Pinpoint the cell where the given text exists, returning its (x, y) midpoint coordinate. 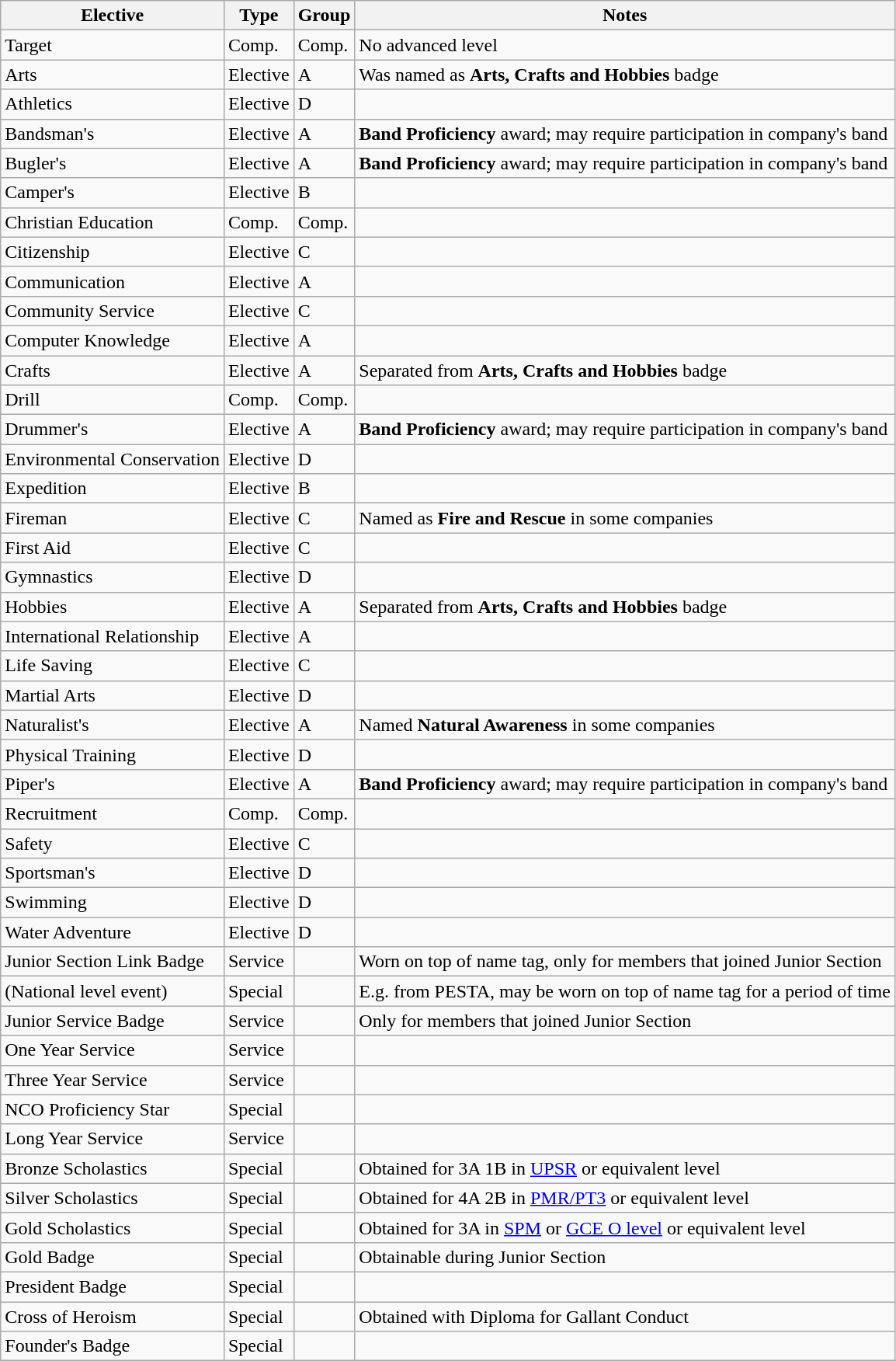
One Year Service (113, 1050)
Athletics (113, 104)
Camper's (113, 193)
Sportsman's (113, 873)
NCO Proficiency Star (113, 1109)
Obtained with Diploma for Gallant Conduct (625, 1317)
Drummer's (113, 430)
President Badge (113, 1286)
Notes (625, 16)
Bugler's (113, 163)
Christian Education (113, 222)
Obtained for 3A 1B in UPSR or equivalent level (625, 1168)
No advanced level (625, 45)
Obtained for 4A 2B in PMR/PT3 or equivalent level (625, 1198)
Junior Service Badge (113, 1021)
Crafts (113, 371)
Founder's Badge (113, 1346)
Martial Arts (113, 695)
Environmental Conservation (113, 459)
Long Year Service (113, 1139)
Citizenship (113, 252)
Naturalist's (113, 725)
Target (113, 45)
Computer Knowledge (113, 340)
Named Natural Awareness in some companies (625, 725)
Group (325, 16)
Recruitment (113, 813)
Only for members that joined Junior Section (625, 1021)
Community Service (113, 311)
Named as Fire and Rescue in some companies (625, 518)
Drill (113, 400)
Physical Training (113, 754)
Hobbies (113, 607)
E.g. from PESTA, may be worn on top of name tag for a period of time (625, 991)
Arts (113, 75)
Communication (113, 281)
Obtainable during Junior Section (625, 1257)
Swimming (113, 903)
Obtained for 3A in SPM or GCE O level or equivalent level (625, 1227)
Water Adventure (113, 932)
Gold Scholastics (113, 1227)
Worn on top of name tag, only for members that joined Junior Section (625, 962)
Safety (113, 843)
Gymnastics (113, 577)
Gold Badge (113, 1257)
Was named as Arts, Crafts and Hobbies badge (625, 75)
Expedition (113, 489)
First Aid (113, 548)
Fireman (113, 518)
Piper's (113, 784)
Bronze Scholastics (113, 1168)
Life Saving (113, 666)
Junior Section Link Badge (113, 962)
Cross of Heroism (113, 1317)
(National level event) (113, 991)
Three Year Service (113, 1080)
International Relationship (113, 636)
Type (259, 16)
Bandsman's (113, 134)
Silver Scholastics (113, 1198)
